Search for the cell housing the specified text and yield its (X, Y) center coordinate. 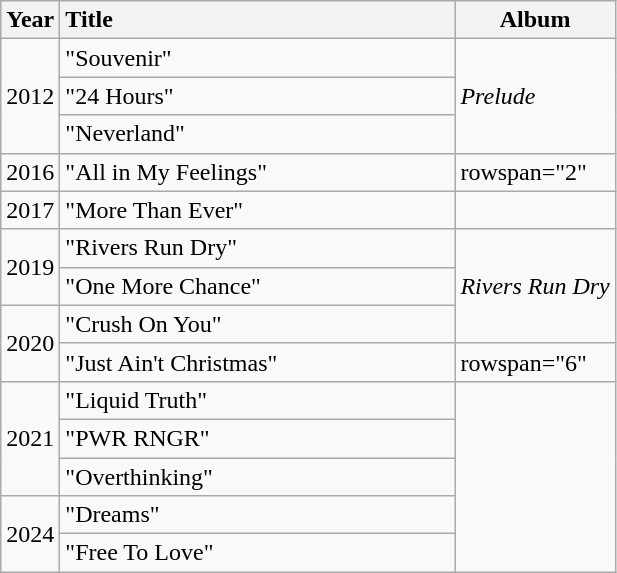
rowspan="2" (535, 172)
"Just Ain't Christmas" (258, 362)
Title (258, 20)
Album (535, 20)
2019 (30, 267)
"Free To Love" (258, 553)
2016 (30, 172)
Prelude (535, 96)
2017 (30, 210)
"Overthinking" (258, 477)
"Souvenir" (258, 58)
"PWR RNGR" (258, 438)
"All in My Feelings" (258, 172)
"More Than Ever" (258, 210)
2021 (30, 438)
"Neverland" (258, 134)
"Dreams" (258, 515)
2024 (30, 534)
Year (30, 20)
"24 Hours" (258, 96)
2012 (30, 96)
"Crush On You" (258, 324)
2020 (30, 343)
Rivers Run Dry (535, 286)
"Liquid Truth" (258, 400)
"Rivers Run Dry" (258, 248)
rowspan="6" (535, 362)
"One More Chance" (258, 286)
